Output the (x, y) coordinate of the center of the cell containing the given text.  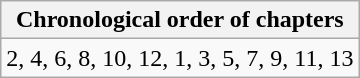
2, 4, 6, 8, 10, 12, 1, 3, 5, 7, 9, 11, 13 (180, 58)
Chronological order of chapters (180, 20)
